Extract the [x, y] coordinate from the center of the cell holding the provided text.  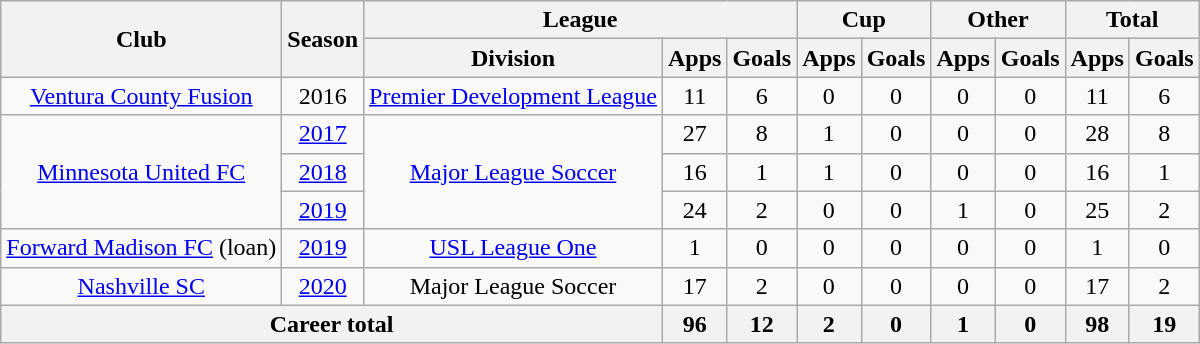
USL League One [514, 248]
Premier Development League [514, 96]
Cup [864, 20]
2018 [323, 172]
Nashville SC [142, 286]
Forward Madison FC (loan) [142, 248]
Minnesota United FC [142, 172]
12 [762, 324]
2016 [323, 96]
2020 [323, 286]
Career total [332, 324]
28 [1097, 134]
98 [1097, 324]
Division [514, 58]
Other [998, 20]
League [580, 20]
Club [142, 39]
Season [323, 39]
Total [1132, 20]
27 [694, 134]
2017 [323, 134]
Ventura County Fusion [142, 96]
24 [694, 210]
19 [1164, 324]
25 [1097, 210]
96 [694, 324]
